Scan for the cell matching the given text and deliver its [X, Y] coordinate at center. 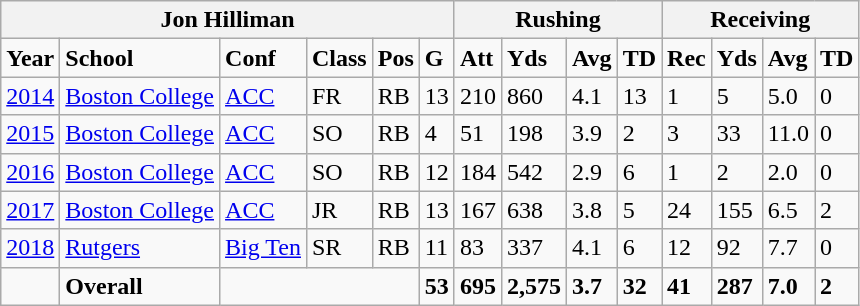
2016 [30, 172]
2,575 [534, 286]
2017 [30, 210]
155 [736, 210]
FR [339, 96]
167 [478, 210]
G [436, 58]
41 [687, 286]
Att [478, 58]
Jon Hilliman [228, 20]
2.9 [592, 172]
Year [30, 58]
92 [736, 248]
School [140, 58]
11.0 [788, 134]
3 [687, 134]
3.7 [592, 286]
51 [478, 134]
Class [339, 58]
860 [534, 96]
24 [687, 210]
210 [478, 96]
Conf [264, 58]
2018 [30, 248]
2.0 [788, 172]
11 [436, 248]
Big Ten [264, 248]
184 [478, 172]
Rushing [558, 20]
3.9 [592, 134]
JR [339, 210]
Pos [396, 58]
7.0 [788, 286]
542 [534, 172]
337 [534, 248]
6.5 [788, 210]
53 [436, 286]
7.7 [788, 248]
4 [436, 134]
638 [534, 210]
3.8 [592, 210]
Overall [140, 286]
695 [478, 286]
Rutgers [140, 248]
5.0 [788, 96]
2014 [30, 96]
83 [478, 248]
287 [736, 286]
33 [736, 134]
32 [639, 286]
198 [534, 134]
2015 [30, 134]
Receiving [760, 20]
SR [339, 248]
Rec [687, 58]
